Search for the cell housing the specified text and yield its [x, y] center coordinate. 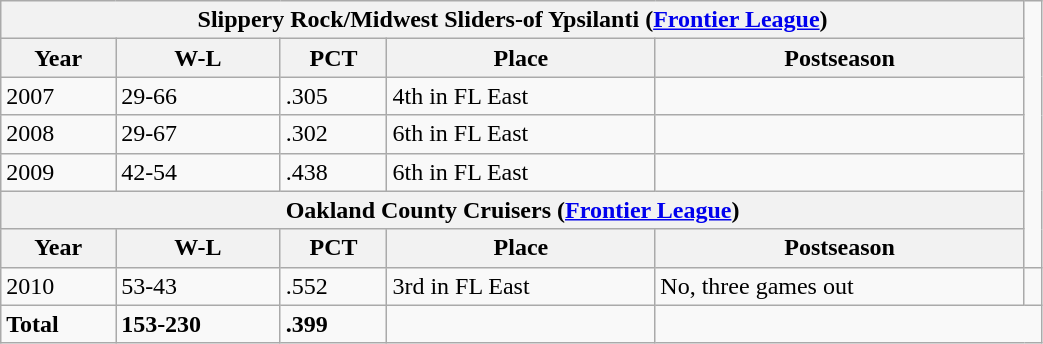
2010 [58, 286]
Oakland County Cruisers (Frontier League) [513, 210]
.305 [334, 96]
.302 [334, 134]
4th in FL East [521, 96]
53-43 [198, 286]
.552 [334, 286]
.438 [334, 172]
No, three games out [840, 286]
29-66 [198, 96]
29-67 [198, 134]
2007 [58, 96]
2009 [58, 172]
153-230 [198, 324]
3rd in FL East [521, 286]
Slippery Rock/Midwest Sliders-of Ypsilanti (Frontier League) [513, 20]
.399 [334, 324]
42-54 [198, 172]
2008 [58, 134]
Total [58, 324]
